Identify which cell holds the provided text, then report its [x, y] central coordinate. 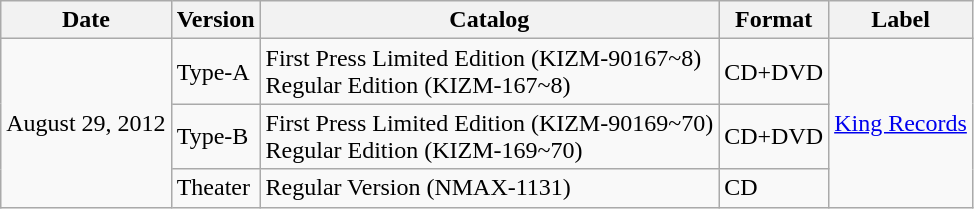
Label [901, 20]
Date [86, 20]
Version [216, 20]
Catalog [490, 20]
Format [774, 20]
First Press Limited Edition (KIZM-90169~70)Regular Edition (KIZM-169~70) [490, 136]
Type-B [216, 136]
CD [774, 188]
Type-A [216, 72]
First Press Limited Edition (KIZM-90167~8)Regular Edition (KIZM-167~8) [490, 72]
Regular Version (NMAX-1131) [490, 188]
King Records [901, 123]
Theater [216, 188]
August 29, 2012 [86, 123]
